Find where the given text appears and provide that cell's center as (X, Y) coordinate. 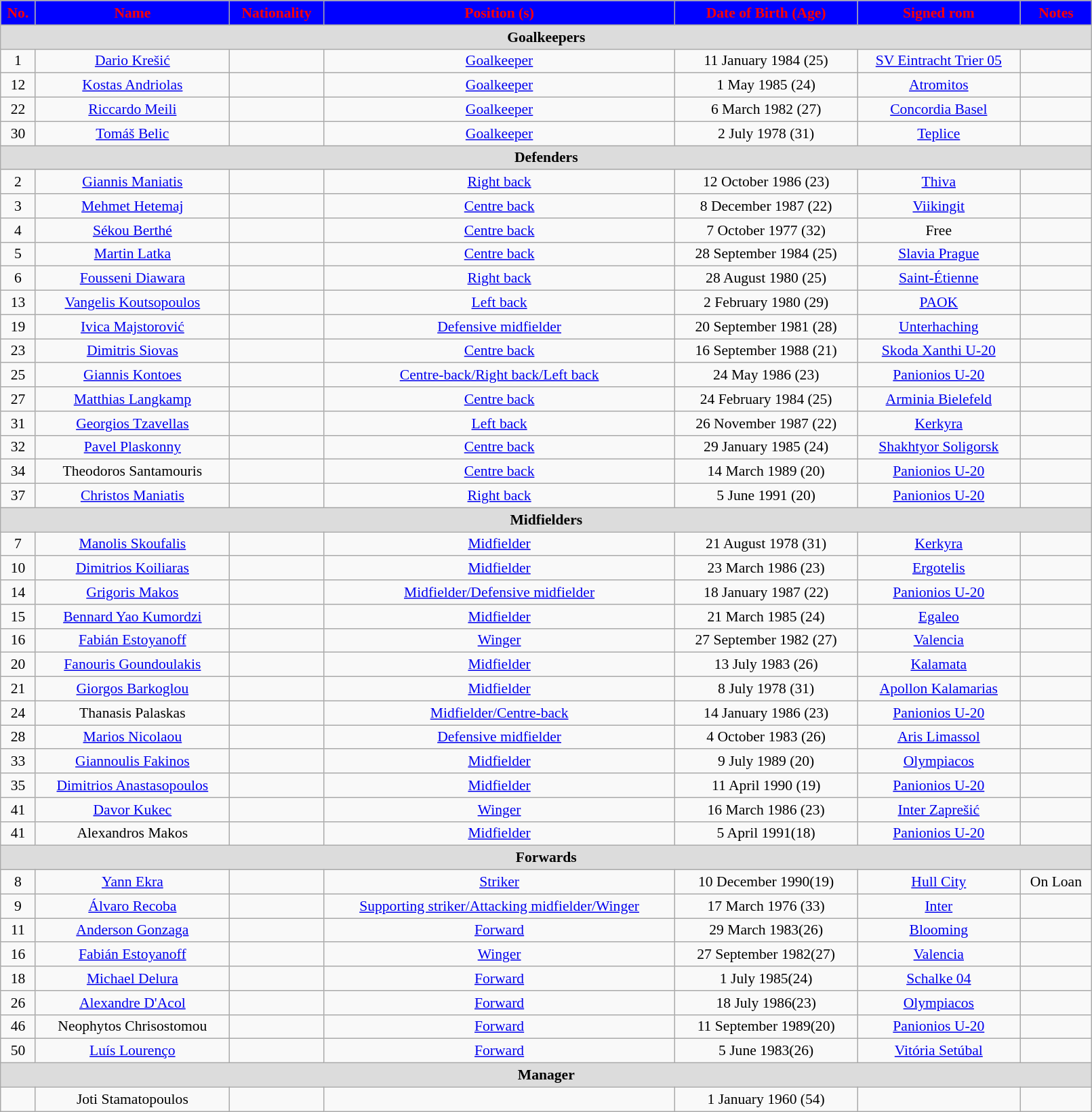
Egaleo (939, 617)
Skoda Xanthi U-20 (939, 351)
PAOK (939, 303)
1 July 1985(24) (766, 979)
On Loan (1056, 882)
1 January 1960 (54) (766, 1099)
Blooming (939, 930)
17 March 1976 (33) (766, 906)
Apollon Kalamarias (939, 689)
Inter Zaprešić (939, 810)
27 September 1982 (27) (766, 640)
Giannis Kontoes (133, 375)
Martin Latka (133, 254)
23 (18, 351)
Christos Maniatis (133, 496)
Tomáš Belic (133, 133)
Viikingit (939, 206)
31 (18, 424)
Theodoros Santamouris (133, 472)
13 (18, 303)
Shakhtyor Soligorsk (939, 447)
Marios Nicolaou (133, 737)
Pavel Plaskonny (133, 447)
11 (18, 930)
10 (18, 569)
2 (18, 182)
Alexandre D'Acol (133, 1003)
Dimitris Siovas (133, 351)
9 July 1989 (20) (766, 762)
3 (18, 206)
33 (18, 762)
Bennard Yao Kumordzi (133, 617)
5 April 1991(18) (766, 833)
5 June 1991 (20) (766, 496)
24 February 1984 (25) (766, 399)
8 July 1978 (31) (766, 689)
25 (18, 375)
18 July 1986(23) (766, 1003)
Forwards (546, 858)
11 September 1989(20) (766, 1027)
1 May 1985 (24) (766, 85)
Riccardo Meili (133, 110)
14 (18, 592)
Kostas Andriolas (133, 85)
29 March 1983(26) (766, 930)
21 (18, 689)
24 May 1986 (23) (766, 375)
28 (18, 737)
Manager (546, 1075)
Neophytos Chrisostomou (133, 1027)
32 (18, 447)
50 (18, 1051)
Giorgos Barkoglou (133, 689)
26 November 1987 (22) (766, 424)
Georgios Tzavellas (133, 424)
4 (18, 230)
Name (133, 13)
Ergotelis (939, 569)
Mehmet Hetemaj (133, 206)
12 (18, 85)
Thanasis Palaskas (133, 713)
Giannis Maniatis (133, 182)
Grigoris Makos (133, 592)
Matthias Langkamp (133, 399)
8 December 1987 (22) (766, 206)
28 September 1984 (25) (766, 254)
11 January 1984 (25) (766, 61)
Anderson Gonzaga (133, 930)
14 March 1989 (20) (766, 472)
Schalke 04 (939, 979)
37 (18, 496)
Álvaro Recoba (133, 906)
Vangelis Koutsopoulos (133, 303)
5 (18, 254)
27 (18, 399)
Dimitrios Anastasopoulos (133, 785)
21 August 1978 (31) (766, 544)
Saint-Étienne (939, 279)
Yann Ekra (133, 882)
35 (18, 785)
Aris Limassol (939, 737)
13 July 1983 (26) (766, 665)
Vitória Setúbal (939, 1051)
Midfielders (546, 520)
Alexandros Makos (133, 833)
7 (18, 544)
Fanouris Goundoulakis (133, 665)
2 February 1980 (29) (766, 303)
Luís Lourenço (133, 1051)
27 September 1982(27) (766, 955)
Goalkeepers (546, 37)
26 (18, 1003)
2 July 1978 (31) (766, 133)
30 (18, 133)
20 September 1981 (28) (766, 327)
No. (18, 13)
Joti Stamatopoulos (133, 1099)
21 March 1985 (24) (766, 617)
Midfielder/Centre-back (499, 713)
4 October 1983 (26) (766, 737)
Atromitos (939, 85)
Davor Kukec (133, 810)
16 March 1986 (23) (766, 810)
Slavia Prague (939, 254)
Signed rom (939, 13)
SV Eintracht Trier 05 (939, 61)
Sékou Berthé (133, 230)
5 June 1983(26) (766, 1051)
Manolis Skoufalis (133, 544)
9 (18, 906)
15 (18, 617)
Free (939, 230)
Dimitrios Koiliaras (133, 569)
Position (s) (499, 13)
11 April 1990 (19) (766, 785)
28 August 1980 (25) (766, 279)
Unterhaching (939, 327)
10 December 1990(19) (766, 882)
7 October 1977 (32) (766, 230)
Hull City (939, 882)
Defenders (546, 158)
Arminia Bielefeld (939, 399)
18 January 1987 (22) (766, 592)
8 (18, 882)
14 January 1986 (23) (766, 713)
24 (18, 713)
Supporting striker/Attacking midfielder/Winger (499, 906)
22 (18, 110)
Nationality (277, 13)
6 (18, 279)
Ivica Majstorović (133, 327)
Centre-back/Right back/Left back (499, 375)
Concordia Basel (939, 110)
19 (18, 327)
16 September 1988 (21) (766, 351)
29 January 1985 (24) (766, 447)
Dario Krešić (133, 61)
Inter (939, 906)
Date of Birth (Age) (766, 13)
Thiva (939, 182)
23 March 1986 (23) (766, 569)
Michael Delura (133, 979)
Notes (1056, 13)
20 (18, 665)
Midfielder/Defensive midfielder (499, 592)
Teplice (939, 133)
6 March 1982 (27) (766, 110)
34 (18, 472)
46 (18, 1027)
Striker (499, 882)
Kalamata (939, 665)
1 (18, 61)
Fousseni Diawara (133, 279)
12 October 1986 (23) (766, 182)
Giannoulis Fakinos (133, 762)
18 (18, 979)
